Return the (X, Y) coordinate for the center point of the cell that contains the specified text.  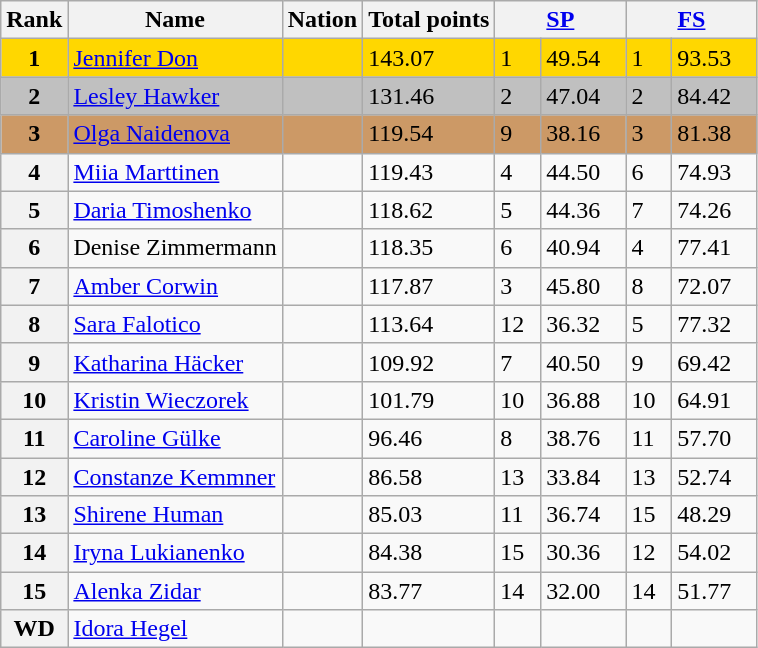
48.29 (714, 515)
Shirene Human (175, 515)
Total points (429, 20)
49.54 (584, 58)
72.07 (714, 286)
69.42 (714, 362)
Sara Falotico (175, 324)
74.26 (714, 210)
131.46 (429, 96)
36.32 (584, 324)
96.46 (429, 438)
Constanze Kemmner (175, 477)
Amber Corwin (175, 286)
Kristin Wieczorek (175, 400)
101.79 (429, 400)
Daria Timoshenko (175, 210)
Idora Hegel (175, 629)
Jennifer Don (175, 58)
Rank (34, 20)
47.04 (584, 96)
Denise Zimmermann (175, 248)
64.91 (714, 400)
40.94 (584, 248)
38.16 (584, 134)
77.41 (714, 248)
119.54 (429, 134)
33.84 (584, 477)
52.74 (714, 477)
30.36 (584, 553)
44.36 (584, 210)
74.93 (714, 172)
WD (34, 629)
84.38 (429, 553)
118.35 (429, 248)
Olga Naidenova (175, 134)
118.62 (429, 210)
Katharina Häcker (175, 362)
77.32 (714, 324)
45.80 (584, 286)
Caroline Gülke (175, 438)
32.00 (584, 591)
Name (175, 20)
109.92 (429, 362)
93.53 (714, 58)
38.76 (584, 438)
Nation (322, 20)
54.02 (714, 553)
36.74 (584, 515)
Lesley Hawker (175, 96)
44.50 (584, 172)
83.77 (429, 591)
119.43 (429, 172)
86.58 (429, 477)
Iryna Lukianenko (175, 553)
57.70 (714, 438)
51.77 (714, 591)
143.07 (429, 58)
36.88 (584, 400)
81.38 (714, 134)
SP (560, 20)
113.64 (429, 324)
FS (692, 20)
117.87 (429, 286)
40.50 (584, 362)
Miia Marttinen (175, 172)
84.42 (714, 96)
Alenka Zidar (175, 591)
85.03 (429, 515)
